Scan for the cell matching the given text and deliver its (x, y) coordinate at center. 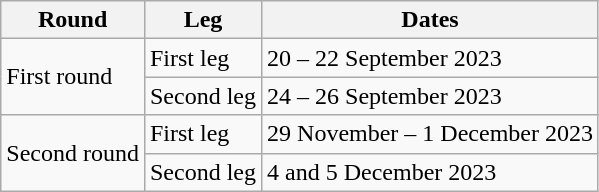
First round (73, 77)
Leg (202, 20)
20 – 22 September 2023 (430, 58)
29 November – 1 December 2023 (430, 134)
4 and 5 December 2023 (430, 172)
24 – 26 September 2023 (430, 96)
Dates (430, 20)
Second round (73, 153)
Round (73, 20)
